For the text-containing cell, return its midpoint in [x, y] coordinate format. 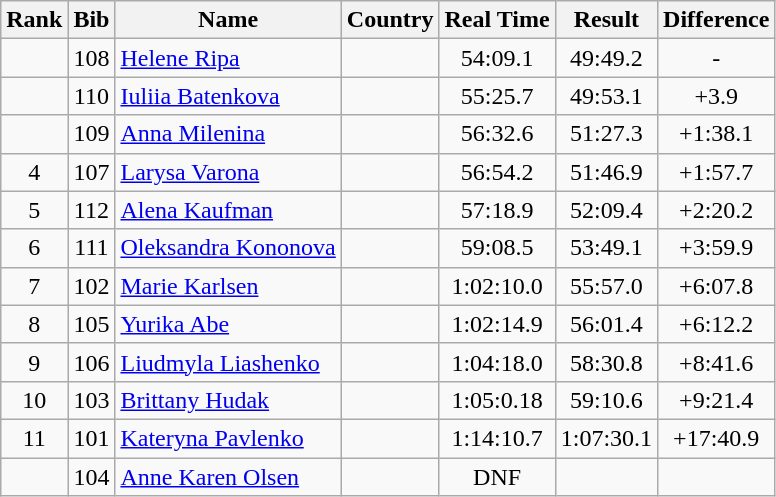
Marie Karlsen [228, 286]
7 [34, 286]
56:32.6 [497, 134]
110 [92, 96]
103 [92, 400]
51:46.9 [606, 172]
Real Time [497, 20]
54:09.1 [497, 58]
107 [92, 172]
Country [390, 20]
Oleksandra Kononova [228, 248]
+6:12.2 [716, 324]
1:02:10.0 [497, 286]
4 [34, 172]
108 [92, 58]
56:54.2 [497, 172]
Alena Kaufman [228, 210]
9 [34, 362]
Kateryna Pavlenko [228, 438]
112 [92, 210]
Helene Ripa [228, 58]
58:30.8 [606, 362]
1:07:30.1 [606, 438]
49:53.1 [606, 96]
10 [34, 400]
105 [92, 324]
Yurika Abe [228, 324]
Liudmyla Liashenko [228, 362]
55:57.0 [606, 286]
51:27.3 [606, 134]
Rank [34, 20]
5 [34, 210]
102 [92, 286]
101 [92, 438]
+2:20.2 [716, 210]
59:10.6 [606, 400]
1:02:14.9 [497, 324]
53:49.1 [606, 248]
1:05:0.18 [497, 400]
+17:40.9 [716, 438]
59:08.5 [497, 248]
109 [92, 134]
Result [606, 20]
111 [92, 248]
1:14:10.7 [497, 438]
Anna Milenina [228, 134]
8 [34, 324]
Brittany Hudak [228, 400]
- [716, 58]
104 [92, 477]
+3.9 [716, 96]
52:09.4 [606, 210]
+3:59.9 [716, 248]
106 [92, 362]
Iuliia Batenkova [228, 96]
+6:07.8 [716, 286]
Name [228, 20]
55:25.7 [497, 96]
Anne Karen Olsen [228, 477]
11 [34, 438]
+1:38.1 [716, 134]
49:49.2 [606, 58]
+1:57.7 [716, 172]
6 [34, 248]
Larysa Varona [228, 172]
56:01.4 [606, 324]
DNF [497, 477]
+8:41.6 [716, 362]
1:04:18.0 [497, 362]
+9:21.4 [716, 400]
57:18.9 [497, 210]
Difference [716, 20]
Bib [92, 20]
